Identify which cell holds the provided text, then report its [X, Y] central coordinate. 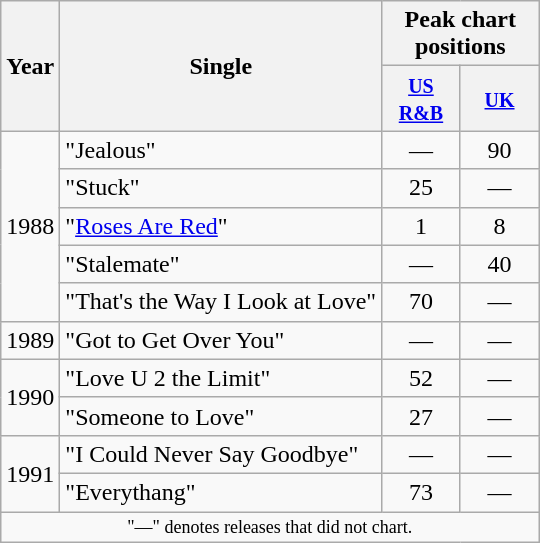
40 [500, 264]
90 [500, 150]
8 [500, 226]
Peak chart positions [460, 34]
US R&B [422, 98]
"Roses Are Red" [221, 226]
70 [422, 302]
73 [422, 492]
1 [422, 226]
"I Could Never Say Goodbye" [221, 454]
"Got to Get Over You" [221, 340]
"That's the Way I Look at Love" [221, 302]
Single [221, 66]
"—" denotes releases that did not chart. [270, 528]
"Everythang" [221, 492]
52 [422, 378]
1991 [30, 473]
"Stuck" [221, 188]
27 [422, 416]
"Jealous" [221, 150]
"Stalemate" [221, 264]
1988 [30, 226]
"Someone to Love" [221, 416]
"Love U 2 the Limit" [221, 378]
1990 [30, 397]
UK [500, 98]
25 [422, 188]
Year [30, 66]
1989 [30, 340]
